Locate the cell with the specified text and output its (X, Y) center coordinate. 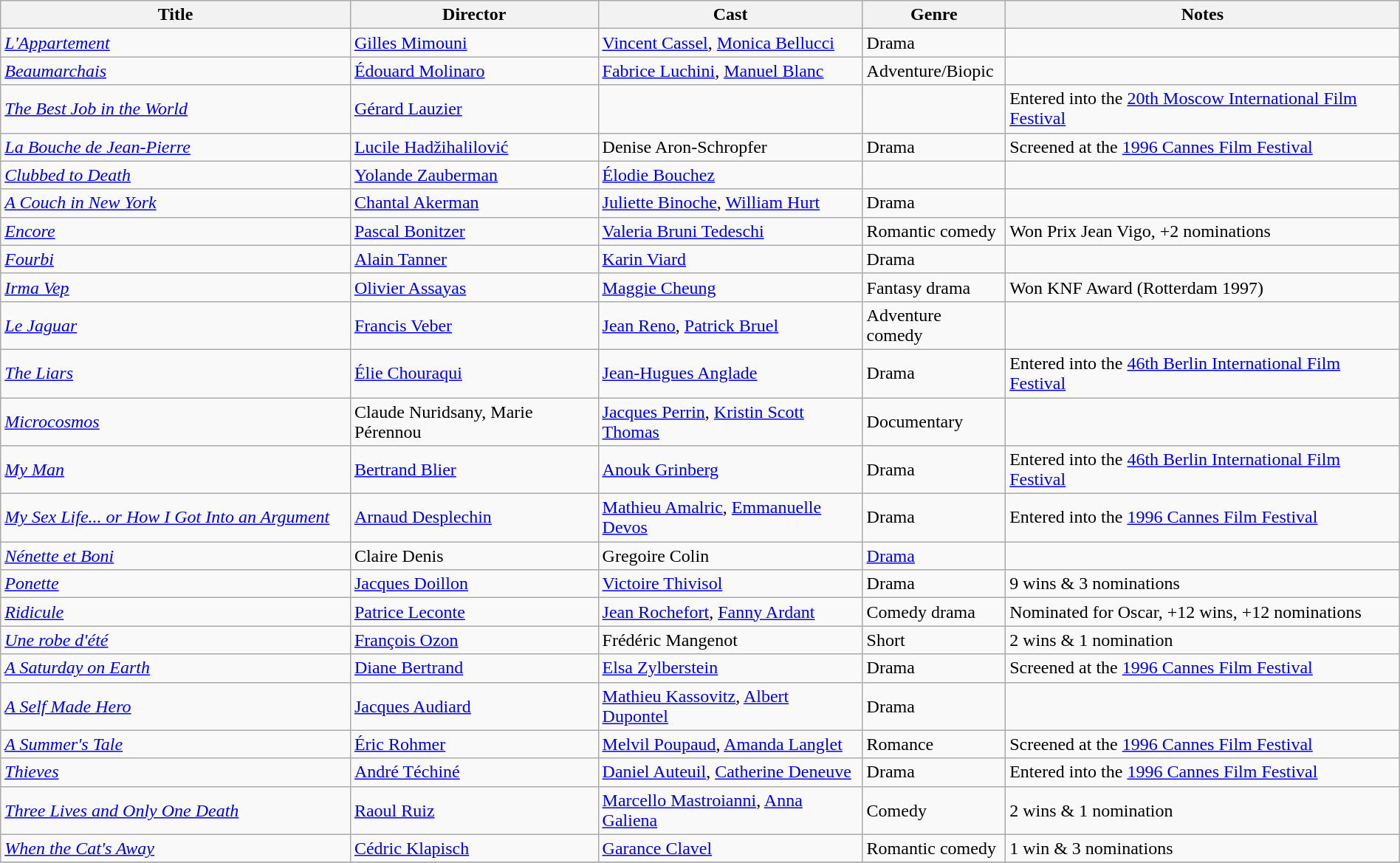
Documentary (934, 421)
Claire Denis (474, 556)
Ponette (176, 584)
Pascal Bonitzer (474, 231)
Olivier Assayas (474, 287)
The Liars (176, 374)
L'Appartement (176, 43)
Victoire Thivisol (730, 584)
Romance (934, 744)
André Téchiné (474, 772)
Gregoire Colin (730, 556)
Garance Clavel (730, 848)
Beaumarchais (176, 71)
Melvil Poupaud, Amanda Langlet (730, 744)
Director (474, 15)
Microcosmos (176, 421)
Jean-Hugues Anglade (730, 374)
Comedy (934, 811)
Jean Rochefort, Fanny Ardant (730, 612)
A Couch in New York (176, 203)
Denise Aron-Schropfer (730, 147)
Genre (934, 15)
Fabrice Luchini, Manuel Blanc (730, 71)
Cast (730, 15)
Le Jaguar (176, 325)
Won Prix Jean Vigo, +2 nominations (1203, 231)
A Self Made Hero (176, 706)
Daniel Auteuil, Catherine Deneuve (730, 772)
Ridicule (176, 612)
Nénette et Boni (176, 556)
Clubbed to Death (176, 175)
Jacques Doillon (474, 584)
Alain Tanner (474, 259)
Mathieu Kassovitz, Albert Dupontel (730, 706)
Jacques Audiard (474, 706)
Francis Veber (474, 325)
Karin Viard (730, 259)
Anouk Grinberg (730, 470)
Marcello Mastroianni, Anna Galiena (730, 811)
Éric Rohmer (474, 744)
Une robe d'été (176, 640)
Frédéric Mangenot (730, 640)
Adventure/Biopic (934, 71)
Thieves (176, 772)
Adventure comedy (934, 325)
A Saturday on Earth (176, 668)
Fourbi (176, 259)
Short (934, 640)
My Man (176, 470)
Juliette Binoche, William Hurt (730, 203)
Irma Vep (176, 287)
1 win & 3 nominations (1203, 848)
The Best Job in the World (176, 109)
Gérard Lauzier (474, 109)
Patrice Leconte (474, 612)
Jacques Perrin, Kristin Scott Thomas (730, 421)
Diane Bertrand (474, 668)
Cédric Klapisch (474, 848)
Won KNF Award (Rotterdam 1997) (1203, 287)
Valeria Bruni Tedeschi (730, 231)
A Summer's Tale (176, 744)
Chantal Akerman (474, 203)
Claude Nuridsany, Marie Pérennou (474, 421)
When the Cat's Away (176, 848)
9 wins & 3 nominations (1203, 584)
Yolande Zauberman (474, 175)
Jean Reno, Patrick Bruel (730, 325)
Bertrand Blier (474, 470)
Arnaud Desplechin (474, 518)
Entered into the 20th Moscow International Film Festival (1203, 109)
Élie Chouraqui (474, 374)
Three Lives and Only One Death (176, 811)
Encore (176, 231)
François Ozon (474, 640)
Mathieu Amalric, Emmanuelle Devos (730, 518)
Title (176, 15)
Raoul Ruiz (474, 811)
Élodie Bouchez (730, 175)
Notes (1203, 15)
My Sex Life... or How I Got Into an Argument (176, 518)
Comedy drama (934, 612)
Lucile Hadžihalilović (474, 147)
La Bouche de Jean-Pierre (176, 147)
Maggie Cheung (730, 287)
Fantasy drama (934, 287)
Nominated for Oscar, +12 wins, +12 nominations (1203, 612)
Vincent Cassel, Monica Bellucci (730, 43)
Gilles Mimouni (474, 43)
Édouard Molinaro (474, 71)
Elsa Zylberstein (730, 668)
